Pinpoint the cell where the given text exists, returning its [X, Y] midpoint coordinate. 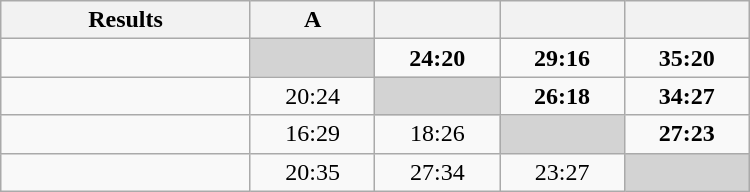
16:29 [312, 134]
26:18 [562, 96]
18:26 [438, 134]
Results [126, 20]
35:20 [686, 58]
20:35 [312, 172]
23:27 [562, 172]
27:23 [686, 134]
A [312, 20]
27:34 [438, 172]
20:24 [312, 96]
34:27 [686, 96]
24:20 [438, 58]
29:16 [562, 58]
